Pinpoint the cell where the given text exists, returning its [X, Y] midpoint coordinate. 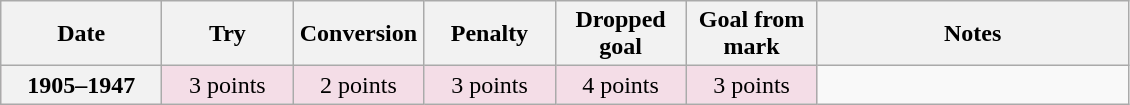
2 points [358, 85]
Dropped goal [620, 34]
Try [228, 34]
Notes [972, 34]
Conversion [358, 34]
4 points [620, 85]
1905–1947 [82, 85]
Penalty [490, 34]
Goal from mark [752, 34]
Date [82, 34]
